Provide the [x, y] coordinate of the cell's center where the given text is located.  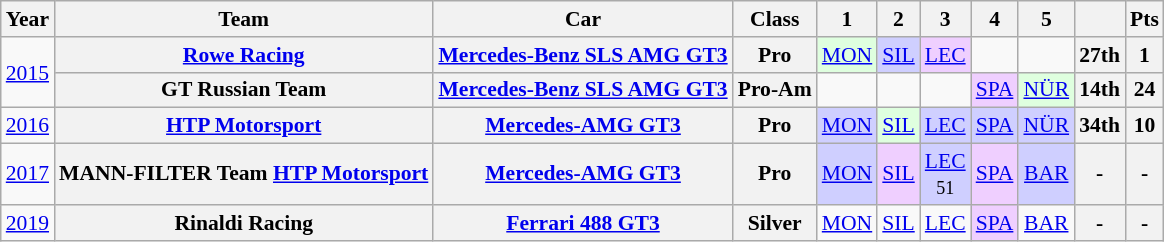
Silver [775, 223]
2015 [28, 72]
2019 [28, 223]
Rowe Racing [244, 55]
Pro-Am [775, 90]
GT Russian Team [244, 90]
10 [1144, 126]
Team [244, 19]
Ferrari 488 GT3 [582, 223]
3 [946, 19]
14th [1100, 90]
Car [582, 19]
4 [995, 19]
HTP Motorsport [244, 126]
LEC51 [946, 174]
34th [1100, 126]
5 [1046, 19]
Pts [1144, 19]
2016 [28, 126]
Year [28, 19]
27th [1100, 55]
24 [1144, 90]
Rinaldi Racing [244, 223]
MANN-FILTER Team HTP Motorsport [244, 174]
2017 [28, 174]
Class [775, 19]
2 [898, 19]
